Determine the [X, Y] coordinate at the center of the cell enclosing the given text.  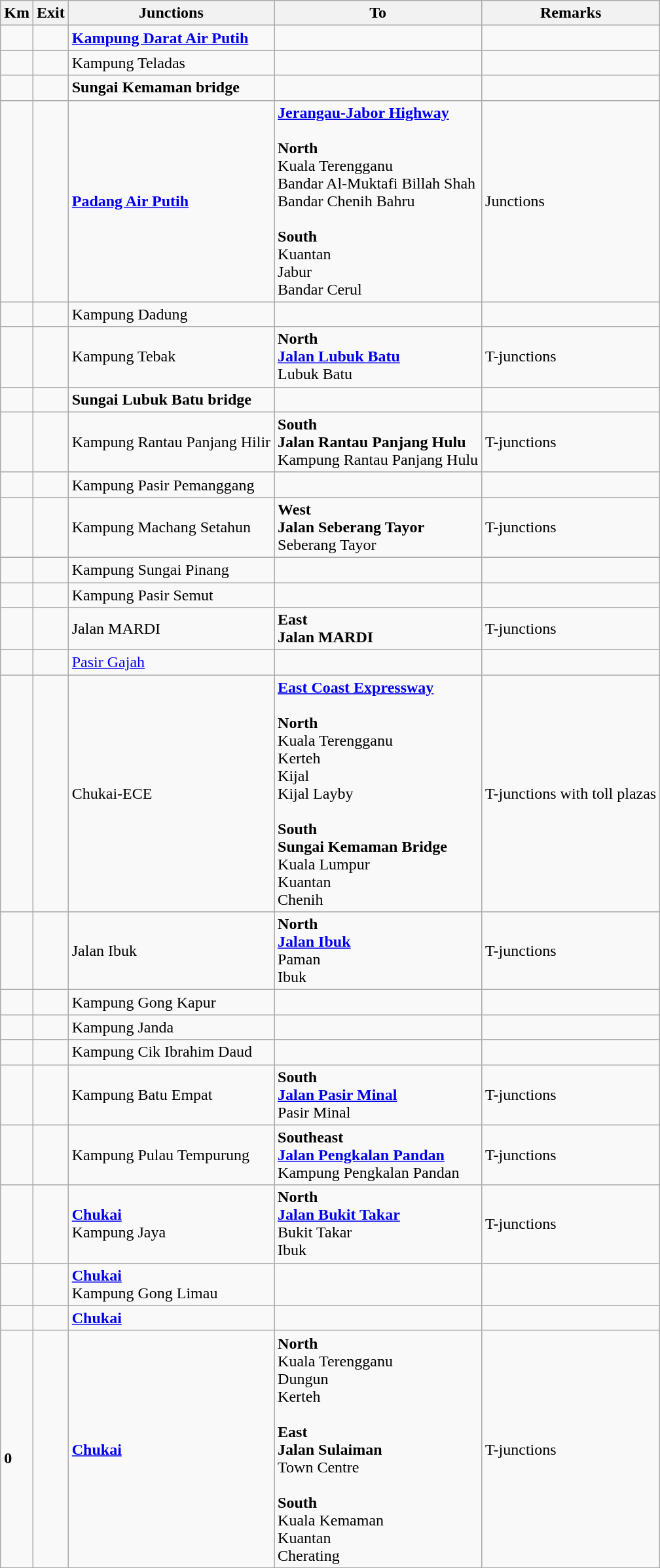
North Kuala Terengganu Dungun KertehEastJalan SulaimanTown CentreSouth Kuala Kemaman Kuantan Cherating [378, 1449]
Kampung Pasir Pemanggang [171, 484]
Jalan MARDI [171, 629]
Padang Air Putih [171, 201]
EastJalan MARDI [378, 629]
ChukaiKampung Jaya [171, 1224]
0 [17, 1449]
North Jalan IbukPamanIbuk [378, 951]
North Jalan Lubuk BatuLubuk Batu [378, 357]
Southeast Jalan Pengkalan PandanKampung Pengkalan Pandan [378, 1155]
To [378, 13]
Jalan Ibuk [171, 951]
ChukaiKampung Gong Limau [171, 1285]
Kampung Dadung [171, 314]
Kampung Janda [171, 1027]
Pasir Gajah [171, 663]
Jerangau-Jabor HighwayNorth Kuala Terengganu Bandar Al-Muktafi Billah Shah Bandar Chenih BahruSouth Kuantan Jabur Bandar Cerul [378, 201]
Remarks [571, 13]
Kampung Pulau Tempurung [171, 1155]
T-junctions with toll plazas [571, 793]
Kampung Cik Ibrahim Daud [171, 1052]
Km [17, 13]
South Jalan Rantau Panjang HuluKampung Rantau Panjang Hulu [378, 442]
Kampung Batu Empat [171, 1095]
Kampung Machang Setahun [171, 527]
Kampung Darat Air Putih [171, 38]
South Jalan Pasir MinalPasir Minal [378, 1095]
West Jalan Seberang TayorSeberang Tayor [378, 527]
Kampung Gong Kapur [171, 1002]
Exit [50, 13]
Kampung Rantau Panjang Hilir [171, 442]
Kampung Tebak [171, 357]
East Coast ExpresswayNorthKuala TerengganuKertehKijal Kijal LaybySouthSungai Kemaman BridgeKuala LumpurKuantanChenih [378, 793]
North Jalan Bukit TakarBukit TakarIbuk [378, 1224]
Kampung Teladas [171, 63]
Sungai Lubuk Batu bridge [171, 399]
Chukai-ECE [171, 793]
Sungai Kemaman bridge [171, 88]
Kampung Pasir Semut [171, 595]
Kampung Sungai Pinang [171, 570]
